Find where the given text appears and provide that cell's center as (x, y) coordinate. 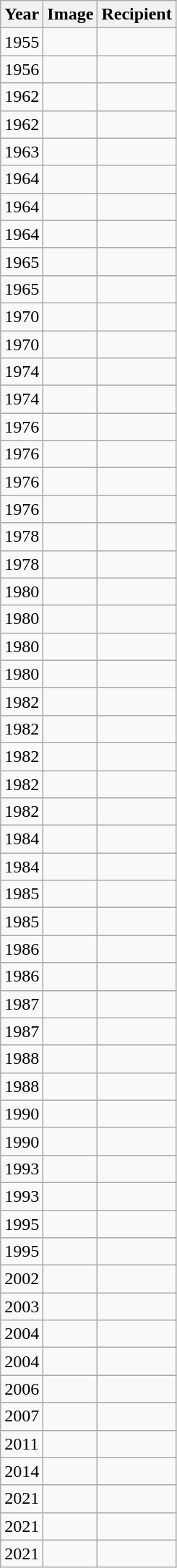
1956 (22, 69)
1955 (22, 42)
2007 (22, 1416)
Image (71, 14)
2006 (22, 1389)
Year (22, 14)
2011 (22, 1444)
2014 (22, 1471)
Recipient (137, 14)
1963 (22, 152)
2003 (22, 1307)
2002 (22, 1279)
